Detect which cell encompasses the target text, then output its [X, Y] center coordinate. 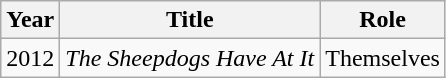
The Sheepdogs Have At It [190, 58]
2012 [30, 58]
Title [190, 20]
Role [383, 20]
Year [30, 20]
Themselves [383, 58]
